Capture the cell that displays the provided text and extract its (X, Y) central coordinate. 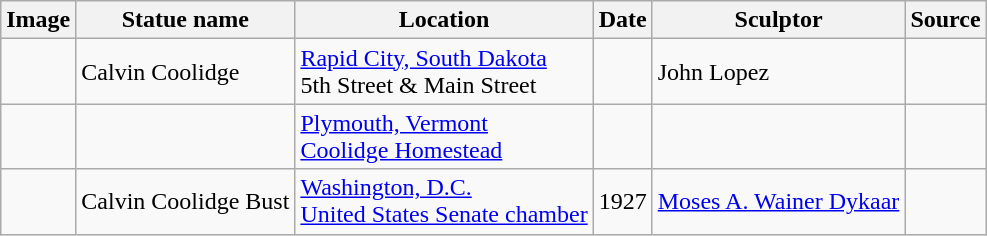
Source (946, 20)
Washington, D.C.United States Senate chamber (444, 202)
Calvin Coolidge (186, 72)
Location (444, 20)
Date (622, 20)
Plymouth, VermontCoolidge Homestead (444, 136)
Statue name (186, 20)
Calvin Coolidge Bust (186, 202)
1927 (622, 202)
Moses A. Wainer Dykaar (778, 202)
John Lopez (778, 72)
Image (38, 20)
Sculptor (778, 20)
Rapid City, South Dakota5th Street & Main Street (444, 72)
